Scan for the cell matching the given text and deliver its [X, Y] coordinate at center. 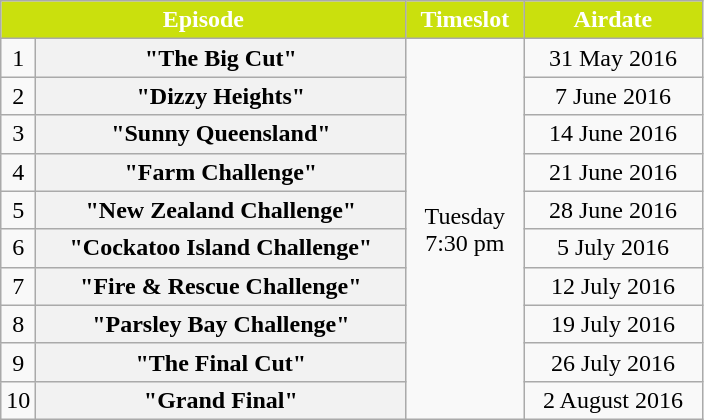
1 [18, 58]
"Grand Final" [221, 400]
19 July 2016 [613, 324]
14 June 2016 [613, 134]
"The Big Cut" [221, 58]
"The Final Cut" [221, 362]
7 [18, 286]
"Sunny Queensland" [221, 134]
21 June 2016 [613, 172]
26 July 2016 [613, 362]
Airdate [613, 20]
Tuesday7:30 pm [465, 230]
"Cockatoo Island Challenge" [221, 248]
Timeslot [465, 20]
7 June 2016 [613, 96]
6 [18, 248]
"Dizzy Heights" [221, 96]
5 [18, 210]
12 July 2016 [613, 286]
2 August 2016 [613, 400]
8 [18, 324]
5 July 2016 [613, 248]
31 May 2016 [613, 58]
2 [18, 96]
"Fire & Rescue Challenge" [221, 286]
"New Zealand Challenge" [221, 210]
"Farm Challenge" [221, 172]
"Parsley Bay Challenge" [221, 324]
10 [18, 400]
3 [18, 134]
28 June 2016 [613, 210]
9 [18, 362]
4 [18, 172]
Episode [204, 20]
